Find where the given text appears and provide that cell's center as [x, y] coordinate. 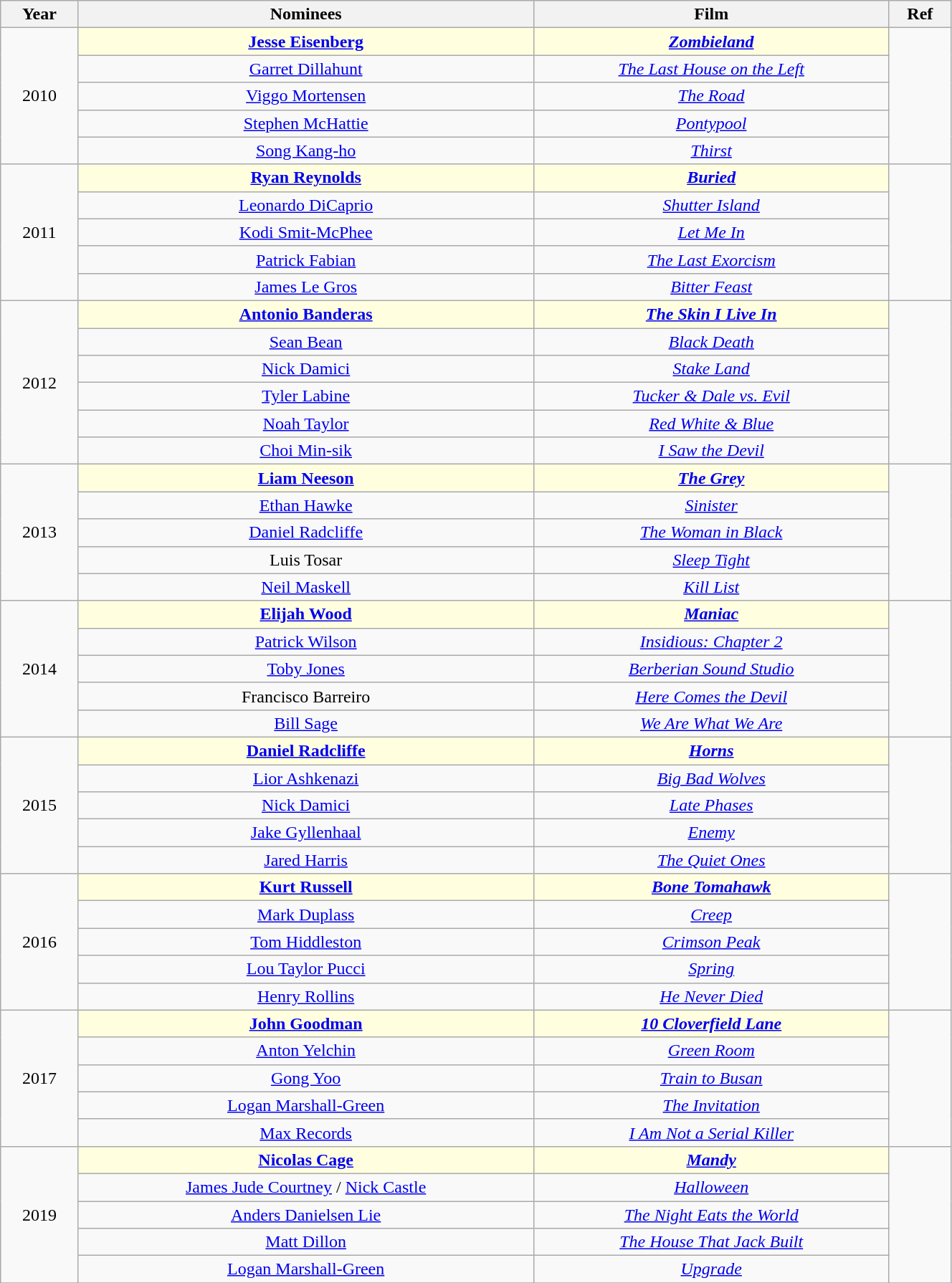
2014 [39, 669]
Creep [711, 915]
Patrick Fabian [305, 259]
Crimson Peak [711, 942]
Ryan Reynolds [305, 178]
Shutter Island [711, 205]
Green Room [711, 1051]
Stephen McHattie [305, 123]
The Grey [711, 478]
Kodi Smit-McPhee [305, 232]
Jesse Eisenberg [305, 42]
Here Comes the Devil [711, 696]
Halloween [711, 1187]
Late Phases [711, 806]
Toby Jones [305, 669]
Gong Yoo [305, 1078]
Liam Neeson [305, 478]
2016 [39, 942]
Tucker & Dale vs. Evil [711, 396]
Noah Taylor [305, 424]
Sinister [711, 505]
Bill Sage [305, 723]
Patrick Wilson [305, 641]
Train to Busan [711, 1078]
Nicolas Cage [305, 1160]
Anton Yelchin [305, 1051]
Bone Tomahawk [711, 887]
2012 [39, 382]
Viggo Mortensen [305, 96]
Jared Harris [305, 860]
Sleep Tight [711, 560]
John Goodman [305, 1024]
Let Me In [711, 232]
James Le Gros [305, 287]
Thirst [711, 151]
Year [39, 14]
The Last Exorcism [711, 259]
The Road [711, 96]
Lior Ashkenazi [305, 778]
Luis Tosar [305, 560]
Kill List [711, 587]
2013 [39, 533]
Leonardo DiCaprio [305, 205]
Film [711, 14]
Zombieland [711, 42]
Upgrade [711, 1269]
Big Bad Wolves [711, 778]
The Invitation [711, 1105]
Spring [711, 969]
Stake Land [711, 369]
Ref [920, 14]
Red White & Blue [711, 424]
The Skin I Live In [711, 314]
2019 [39, 1214]
James Jude Courtney / Nick Castle [305, 1187]
Buried [711, 178]
He Never Died [711, 996]
Tom Hiddleston [305, 942]
Neil Maskell [305, 587]
Song Kang-ho [305, 151]
2015 [39, 805]
Matt Dillon [305, 1242]
I Am Not a Serial Killer [711, 1132]
Tyler Labine [305, 396]
Bitter Feast [711, 287]
Ethan Hawke [305, 505]
Max Records [305, 1132]
Enemy [711, 833]
The Woman in Black [711, 533]
2010 [39, 96]
Antonio Banderas [305, 314]
Horns [711, 750]
The Quiet Ones [711, 860]
Mandy [711, 1160]
The House That Jack Built [711, 1242]
Anders Danielsen Lie [305, 1215]
The Last House on the Left [711, 69]
Nominees [305, 14]
Black Death [711, 342]
Francisco Barreiro [305, 696]
10 Cloverfield Lane [711, 1024]
2011 [39, 232]
2017 [39, 1078]
Elijah Wood [305, 614]
Kurt Russell [305, 887]
Henry Rollins [305, 996]
We Are What We Are [711, 723]
Mark Duplass [305, 915]
Insidious: Chapter 2 [711, 641]
I Saw the Devil [711, 451]
Sean Bean [305, 342]
Choi Min-sik [305, 451]
The Night Eats the World [711, 1215]
Lou Taylor Pucci [305, 969]
Pontypool [711, 123]
Jake Gyllenhaal [305, 833]
Garret Dillahunt [305, 69]
Berberian Sound Studio [711, 669]
Maniac [711, 614]
